Provide the (X, Y) coordinate of the cell's center where the given text is located.  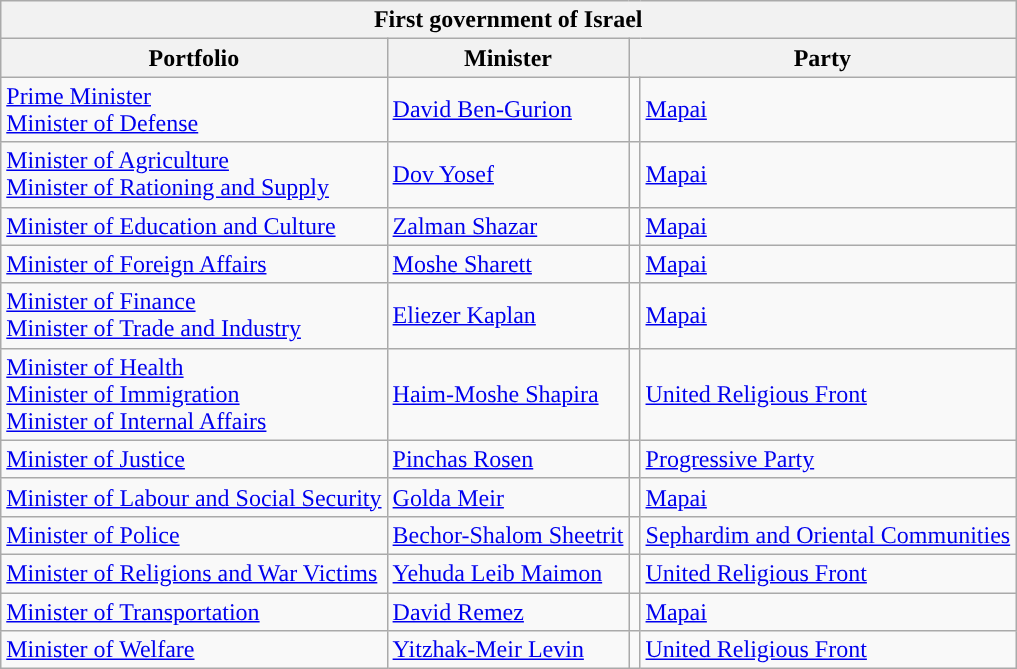
Bechor-Shalom Sheetrit (508, 535)
Minister of HealthMinister of ImmigrationMinister of Internal Affairs (194, 394)
Minister of FinanceMinister of Trade and Industry (194, 316)
David Remez (508, 611)
Zalman Shazar (508, 226)
Progressive Party (828, 459)
Pinchas Rosen (508, 459)
Prime MinisterMinister of Defense (194, 110)
Moshe Sharett (508, 264)
Minister of Transportation (194, 611)
Minister of Religions and War Victims (194, 573)
Minister (508, 58)
Party (822, 58)
David Ben-Gurion (508, 110)
Minister of Justice (194, 459)
Haim-Moshe Shapira (508, 394)
Yehuda Leib Maimon (508, 573)
Portfolio (194, 58)
Minister of Labour and Social Security (194, 497)
Minister of AgricultureMinister of Rationing and Supply (194, 174)
Golda Meir (508, 497)
Minister of Welfare (194, 650)
Sephardim and Oriental Communities (828, 535)
Minister of Police (194, 535)
Minister of Foreign Affairs (194, 264)
First government of Israel (508, 20)
Yitzhak-Meir Levin (508, 650)
Eliezer Kaplan (508, 316)
Minister of Education and Culture (194, 226)
Dov Yosef (508, 174)
